Return the (X, Y) coordinate for the center point of the cell that contains the specified text.  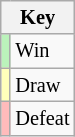
Draw (42, 85)
Defeat (42, 118)
Win (42, 51)
Key (38, 17)
